Provide the (X, Y) coordinate of the cell's center where the given text is located.  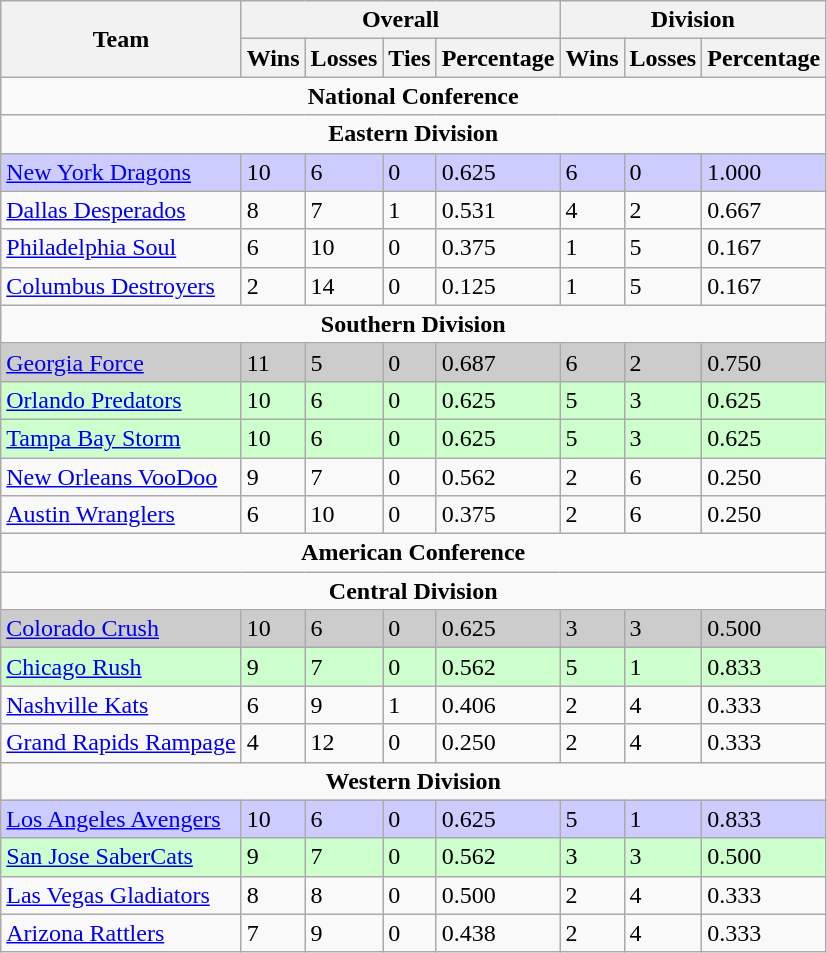
Columbus Destroyers (121, 286)
1.000 (764, 172)
Los Angeles Avengers (121, 819)
San Jose SaberCats (121, 857)
Dallas Desperados (121, 210)
New York Dragons (121, 172)
0.687 (498, 362)
Western Division (414, 781)
Colorado Crush (121, 629)
Austin Wranglers (121, 515)
Grand Rapids Rampage (121, 743)
0.406 (498, 705)
Las Vegas Gladiators (121, 895)
Central Division (414, 591)
Arizona Rattlers (121, 933)
0.531 (498, 210)
11 (273, 362)
Division (693, 20)
Philadelphia Soul (121, 248)
Nashville Kats (121, 705)
0.438 (498, 933)
Southern Division (414, 324)
Georgia Force (121, 362)
0.667 (764, 210)
Tampa Bay Storm (121, 438)
Orlando Predators (121, 400)
Team (121, 39)
0.750 (764, 362)
14 (344, 286)
National Conference (414, 96)
New Orleans VooDoo (121, 477)
Ties (410, 58)
American Conference (414, 553)
0.125 (498, 286)
12 (344, 743)
Chicago Rush (121, 667)
Eastern Division (414, 134)
Overall (400, 20)
